Output the [X, Y] coordinate of the center of the cell containing the given text.  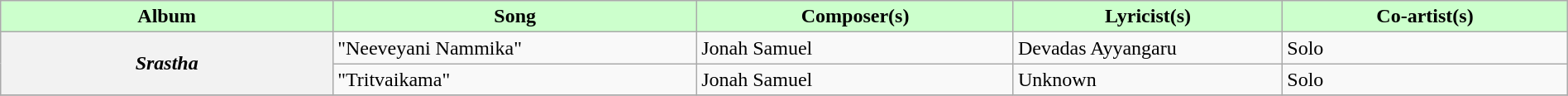
Album [167, 17]
Song [515, 17]
Co-artist(s) [1425, 17]
Unknown [1148, 79]
Devadas Ayyangaru [1148, 48]
Lyricist(s) [1148, 17]
"Neeveyani Nammika" [515, 48]
Srastha [167, 64]
"Tritvaikama" [515, 79]
Composer(s) [855, 17]
